Output the (X, Y) coordinate of the center of the cell containing the given text.  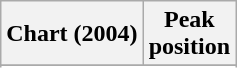
Chart (2004) (72, 34)
Peakposition (189, 34)
